Locate the cell with the specified text and output its [x, y] center coordinate. 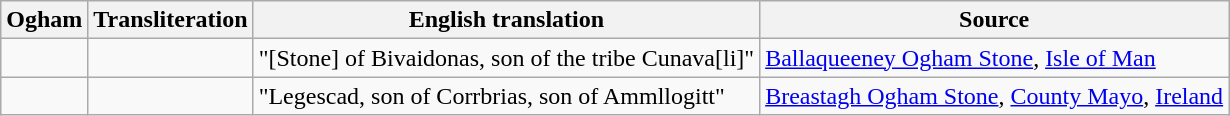
English translation [506, 20]
Transliteration [170, 20]
Breastagh Ogham Stone, County Mayo, Ireland [994, 96]
"[Stone] of Bivaidonas, son of the tribe Cunava[li]" [506, 58]
Ogham [44, 20]
"Legescad, son of Corrbrias, son of Ammllogitt" [506, 96]
Ballaqueeney Ogham Stone, Isle of Man [994, 58]
Source [994, 20]
